Pinpoint the cell where the given text exists, returning its (X, Y) midpoint coordinate. 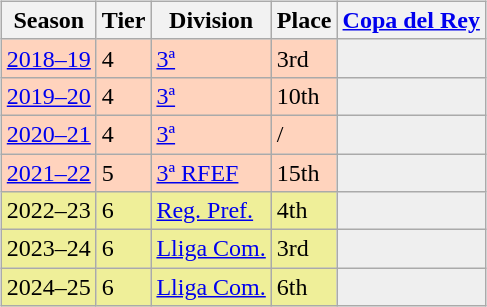
2020–21 (48, 134)
2023–24 (48, 249)
2018–19 (48, 58)
2021–22 (48, 173)
Reg. Pref. (211, 211)
2022–23 (48, 211)
6th (304, 287)
Division (211, 20)
2024–25 (48, 287)
5 (124, 173)
2019–20 (48, 96)
15th (304, 173)
Tier (124, 20)
Place (304, 20)
10th (304, 96)
Season (48, 20)
Copa del Rey (411, 20)
3ª RFEF (211, 173)
4th (304, 211)
/ (304, 134)
